Search for the cell housing the specified text and yield its [X, Y] center coordinate. 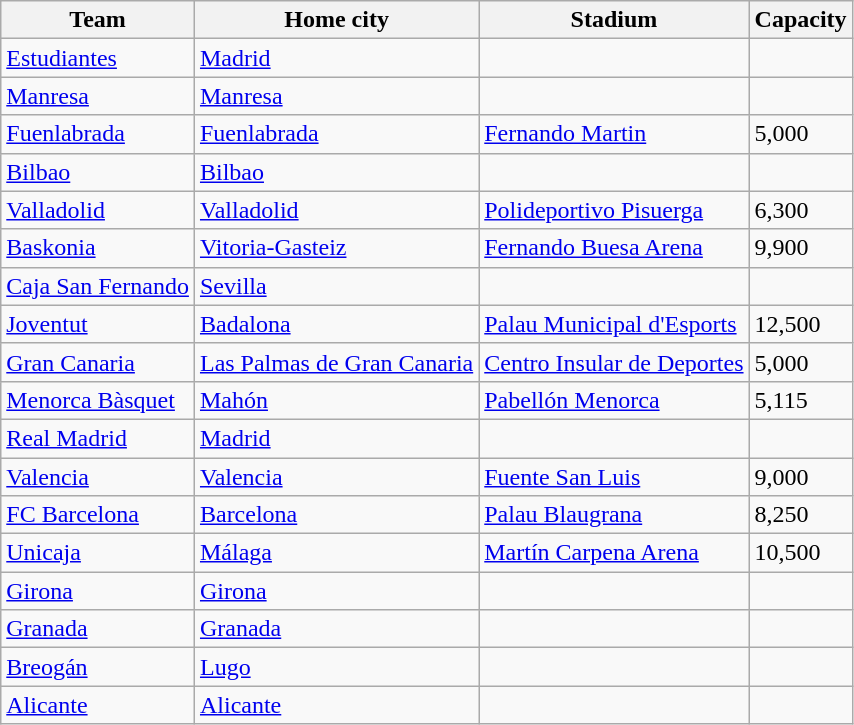
5,115 [800, 400]
Polideportivo Pisuerga [614, 210]
9,000 [800, 477]
Fernando Martin [614, 134]
Estudiantes [98, 58]
Barcelona [336, 515]
Fuente San Luis [614, 477]
Stadium [614, 20]
Home city [336, 20]
Team [98, 20]
Palau Blaugrana [614, 515]
Centro Insular de Deportes [614, 362]
12,500 [800, 324]
Vitoria-Gasteiz [336, 248]
Gran Canaria [98, 362]
Unicaja [98, 553]
Fernando Buesa Arena [614, 248]
Capacity [800, 20]
Lugo [336, 667]
Baskonia [98, 248]
Menorca Bàsquet [98, 400]
10,500 [800, 553]
Caja San Fernando [98, 286]
Málaga [336, 553]
Pabellón Menorca [614, 400]
6,300 [800, 210]
FC Barcelona [98, 515]
Breogán [98, 667]
Badalona [336, 324]
Palau Municipal d'Esports [614, 324]
Sevilla [336, 286]
8,250 [800, 515]
Mahón [336, 400]
9,900 [800, 248]
Martín Carpena Arena [614, 553]
Joventut [98, 324]
Real Madrid [98, 438]
Las Palmas de Gran Canaria [336, 362]
